From the cell containing the given text, extract its center point as [X, Y] coordinate. 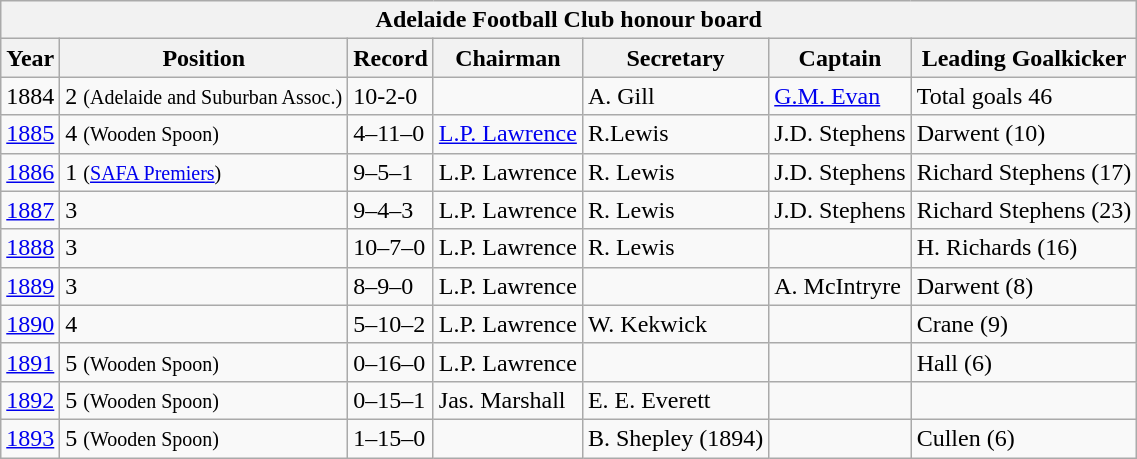
10–7–0 [391, 248]
Adelaide Football Club honour board [569, 20]
1887 [30, 210]
Jas. Marshall [508, 400]
1884 [30, 96]
Position [204, 58]
Leading Goalkicker [1024, 58]
G.M. Evan [840, 96]
9–4–3 [391, 210]
Total goals 46 [1024, 96]
Darwent (10) [1024, 134]
Crane (9) [1024, 324]
Secretary [675, 58]
Record [391, 58]
8–9–0 [391, 286]
Richard Stephens (23) [1024, 210]
4 [204, 324]
Hall (6) [1024, 362]
R.Lewis [675, 134]
1886 [30, 172]
Richard Stephens (17) [1024, 172]
0–16–0 [391, 362]
1891 [30, 362]
2 (Adelaide and Suburban Assoc.) [204, 96]
5–10–2 [391, 324]
B. Shepley (1894) [675, 438]
1888 [30, 248]
1 (SAFA Premiers) [204, 172]
Year [30, 58]
A. McIntryre [840, 286]
H. Richards (16) [1024, 248]
4–11–0 [391, 134]
1–15–0 [391, 438]
Chairman [508, 58]
Darwent (8) [1024, 286]
A. Gill [675, 96]
1889 [30, 286]
10-2-0 [391, 96]
Captain [840, 58]
E. E. Everett [675, 400]
9–5–1 [391, 172]
1893 [30, 438]
Cullen (6) [1024, 438]
1885 [30, 134]
4 (Wooden Spoon) [204, 134]
W. Kekwick [675, 324]
0–15–1 [391, 400]
1892 [30, 400]
1890 [30, 324]
